Output the (x, y) coordinate of the center of the cell containing the given text.  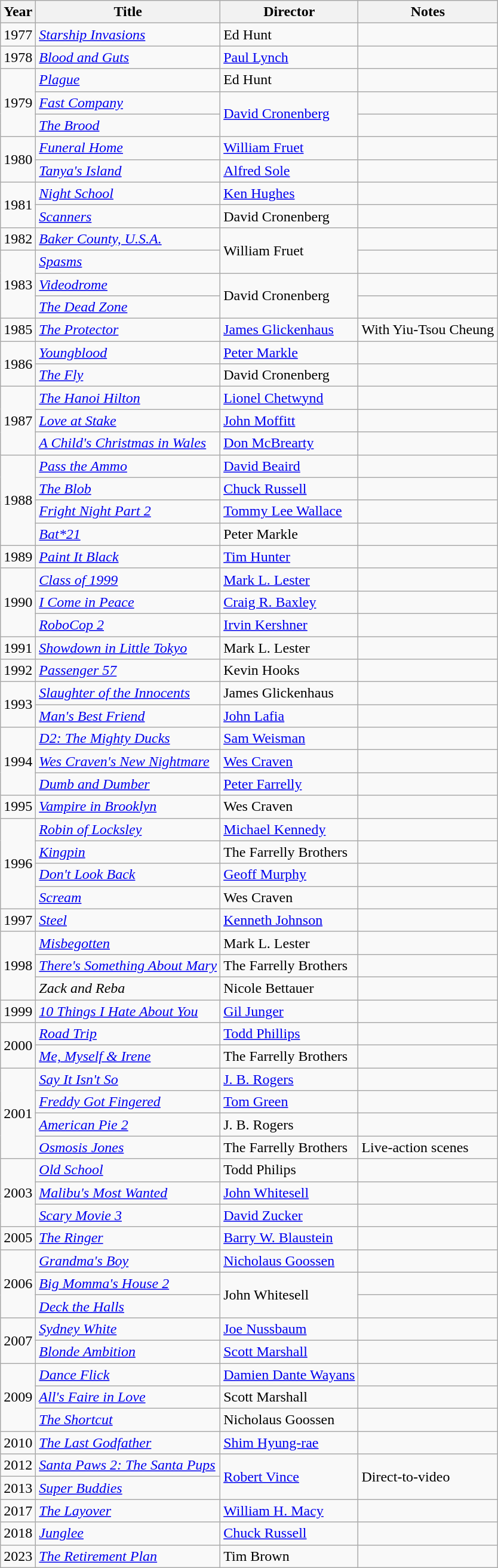
2018 (18, 1533)
Irvin Kershner (289, 625)
1978 (18, 57)
Plague (128, 80)
Nicole Bettauer (289, 988)
Tim Hunter (289, 557)
William H. Macy (289, 1511)
Santa Paws 2: The Santa Pups (128, 1465)
John Lafia (289, 716)
2023 (18, 1556)
2017 (18, 1511)
Starship Invasions (128, 35)
Paul Lynch (289, 57)
Deck the Halls (128, 1306)
There's Something About Mary (128, 965)
Year (18, 12)
The Retirement Plan (128, 1556)
Direct-to-video (428, 1477)
Robert Vince (289, 1477)
Love at Stake (128, 421)
Osmosis Jones (128, 1147)
Sam Weisman (289, 739)
1992 (18, 671)
Tommy Lee Wallace (289, 511)
Don't Look Back (128, 875)
The Layover (128, 1511)
Junglee (128, 1533)
1977 (18, 35)
2001 (18, 1113)
The Fly (128, 375)
Ken Hughes (289, 193)
Geoff Murphy (289, 875)
2012 (18, 1465)
Notes (428, 12)
2005 (18, 1238)
Passenger 57 (128, 671)
Title (128, 12)
Freddy Got Fingered (128, 1102)
Me, Myself & Irene (128, 1057)
2000 (18, 1045)
Director (289, 12)
The Hanoi Hilton (128, 398)
1989 (18, 557)
2007 (18, 1340)
The Last Godfather (128, 1443)
Tanya's Island (128, 171)
1995 (18, 807)
Grandma's Boy (128, 1261)
American Pie 2 (128, 1125)
1999 (18, 1011)
Steel (128, 920)
Alfred Sole (289, 171)
Blood and Guts (128, 57)
Road Trip (128, 1034)
Scary Movie 3 (128, 1215)
Dumb and Dumber (128, 784)
Spasms (128, 261)
2010 (18, 1443)
Todd Philips (289, 1170)
Showdown in Little Tokyo (128, 647)
The Shortcut (128, 1420)
RoboCop 2 (128, 625)
1994 (18, 761)
Sydney White (128, 1329)
Kingpin (128, 852)
1998 (18, 965)
Live-action scenes (428, 1147)
Damien Dante Wayans (289, 1374)
1997 (18, 920)
Lionel Chetwynd (289, 398)
All's Faire in Love (128, 1397)
The Brood (128, 125)
Youngblood (128, 353)
1981 (18, 205)
Scream (128, 897)
Man's Best Friend (128, 716)
1988 (18, 500)
Tom Green (289, 1102)
Kenneth Johnson (289, 920)
Wes Craven's New Nightmare (128, 761)
Scanners (128, 216)
Super Buddies (128, 1488)
Night School (128, 193)
Dance Flick (128, 1374)
Say It Isn't So (128, 1079)
Robin of Locksley (128, 829)
Misbegotten (128, 943)
Vampire in Brooklyn (128, 807)
Slaughter of the Innocents (128, 693)
1983 (18, 284)
Don McBrearty (289, 443)
Paint It Black (128, 557)
The Ringer (128, 1238)
The Dead Zone (128, 307)
Funeral Home (128, 148)
Barry W. Blaustein (289, 1238)
Craig R. Baxley (289, 602)
Peter Farrelly (289, 784)
1985 (18, 330)
2003 (18, 1193)
Joe Nussbaum (289, 1329)
Class of 1999 (128, 579)
Tim Brown (289, 1556)
2013 (18, 1488)
Todd Phillips (289, 1034)
Old School (128, 1170)
2006 (18, 1283)
Gil Junger (289, 1011)
With Yiu-Tsou Cheung (428, 330)
10 Things I Hate About You (128, 1011)
1982 (18, 239)
John Moffitt (289, 421)
The Blob (128, 489)
1980 (18, 159)
Kevin Hooks (289, 671)
A Child's Christmas in Wales (128, 443)
1986 (18, 364)
David Beaird (289, 466)
Zack and Reba (128, 988)
Blonde Ambition (128, 1351)
1990 (18, 602)
1987 (18, 421)
Fright Night Part 2 (128, 511)
1991 (18, 647)
Fast Company (128, 103)
Shim Hyung-rae (289, 1443)
Michael Kennedy (289, 829)
Malibu's Most Wanted (128, 1193)
2009 (18, 1397)
D2: The Mighty Ducks (128, 739)
David Zucker (289, 1215)
Pass the Ammo (128, 466)
1993 (18, 705)
1996 (18, 863)
I Come in Peace (128, 602)
Baker County, U.S.A. (128, 239)
The Protector (128, 330)
Bat*21 (128, 534)
1979 (18, 103)
Big Momma's House 2 (128, 1283)
Videodrome (128, 285)
